Return the (X, Y) coordinate for the center point of the cell that contains the specified text.  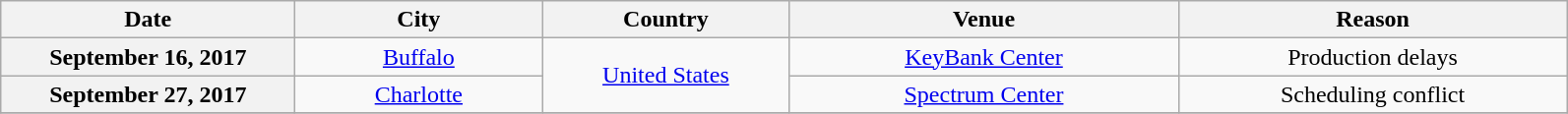
September 16, 2017 (148, 57)
Spectrum Center (984, 94)
Date (148, 20)
Country (665, 20)
Venue (984, 20)
Buffalo (419, 57)
September 27, 2017 (148, 94)
Production delays (1372, 57)
KeyBank Center (984, 57)
Scheduling conflict (1372, 94)
Reason (1372, 20)
Charlotte (419, 94)
City (419, 20)
United States (665, 76)
